Locate the cell with the specified text and output its [x, y] center coordinate. 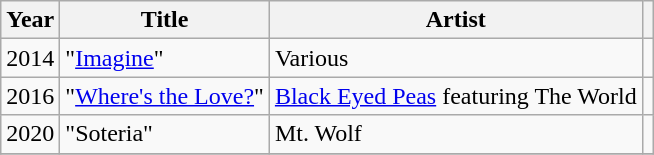
2016 [30, 96]
Black Eyed Peas featuring The World [456, 96]
Various [456, 58]
"Where's the Love?" [165, 96]
"Soteria" [165, 134]
Title [165, 20]
"Imagine" [165, 58]
2014 [30, 58]
Year [30, 20]
Artist [456, 20]
Mt. Wolf [456, 134]
2020 [30, 134]
